Output the [X, Y] coordinate of the center of the cell containing the given text.  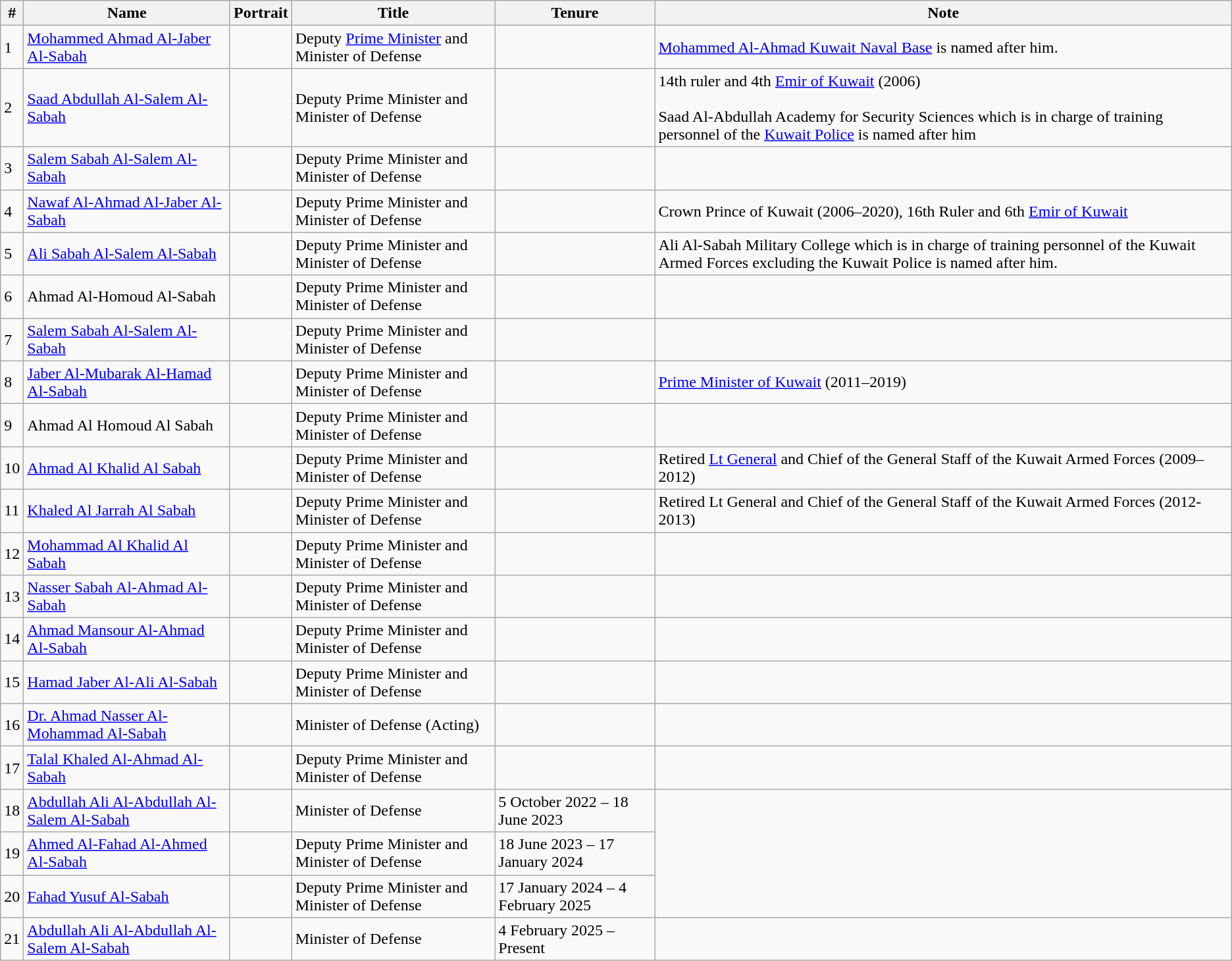
Jaber Al-Mubarak Al-Hamad Al-Sabah [127, 382]
Khaled Al Jarrah Al Sabah [127, 511]
10 [12, 467]
# [12, 13]
12 [12, 553]
8 [12, 382]
Minister of Defense (Acting) [394, 725]
18 June 2023 – 17 January 2024 [575, 853]
Ahmed Al-Fahad Al-Ahmed Al-Sabah [127, 853]
17 January 2024 – 4 February 2025 [575, 896]
6 [12, 296]
14 [12, 640]
Retired Lt General and Chief of the General Staff of the Kuwait Armed Forces (2009–2012) [943, 467]
Hamad Jaber Al-Ali Al-Sabah [127, 682]
Crown Prince of Kuwait (2006–2020), 16th Ruler and 6th Emir of Kuwait [943, 211]
4 [12, 211]
7 [12, 340]
Retired Lt General and Chief of the General Staff of the Kuwait Armed Forces (2012-2013) [943, 511]
20 [12, 896]
Tenure [575, 13]
2 [12, 108]
Name [127, 13]
1 [12, 47]
11 [12, 511]
Mohammed Al-Ahmad Kuwait Naval Base is named after him. [943, 47]
Mohammad Al Khalid Al Sabah [127, 553]
4 February 2025 – Present [575, 939]
Portrait [261, 13]
13 [12, 596]
18 [12, 811]
Dr. Ahmad Nasser Al-Mohammad Al-Sabah [127, 725]
3 [12, 169]
5 [12, 254]
Ahmad Al Khalid Al Sabah [127, 467]
15 [12, 682]
Ali Al-Sabah Military College which is in charge of training personnel of the Kuwait Armed Forces excluding the Kuwait Police is named after him. [943, 254]
Prime Minister of Kuwait (2011–2019) [943, 382]
Talal Khaled Al-Ahmad Al-Sabah [127, 767]
16 [12, 725]
Ahmad Al Homoud Al Sabah [127, 425]
Ahmad Al-Homoud Al-Sabah [127, 296]
21 [12, 939]
Ali Sabah Al-Salem Al-Sabah [127, 254]
Saad Abdullah Al-Salem Al-Sabah [127, 108]
19 [12, 853]
9 [12, 425]
Mohammed Ahmad Al-Jaber Al-Sabah [127, 47]
Fahad Yusuf Al-Sabah [127, 896]
17 [12, 767]
5 October 2022 – 18 June 2023 [575, 811]
Nawaf Al-Ahmad Al-Jaber Al-Sabah [127, 211]
Nasser Sabah Al-Ahmad Al-Sabah [127, 596]
Ahmad Mansour Al-Ahmad Al-Sabah [127, 640]
Note [943, 13]
Title [394, 13]
